Find where the given text appears and provide that cell's center as (x, y) coordinate. 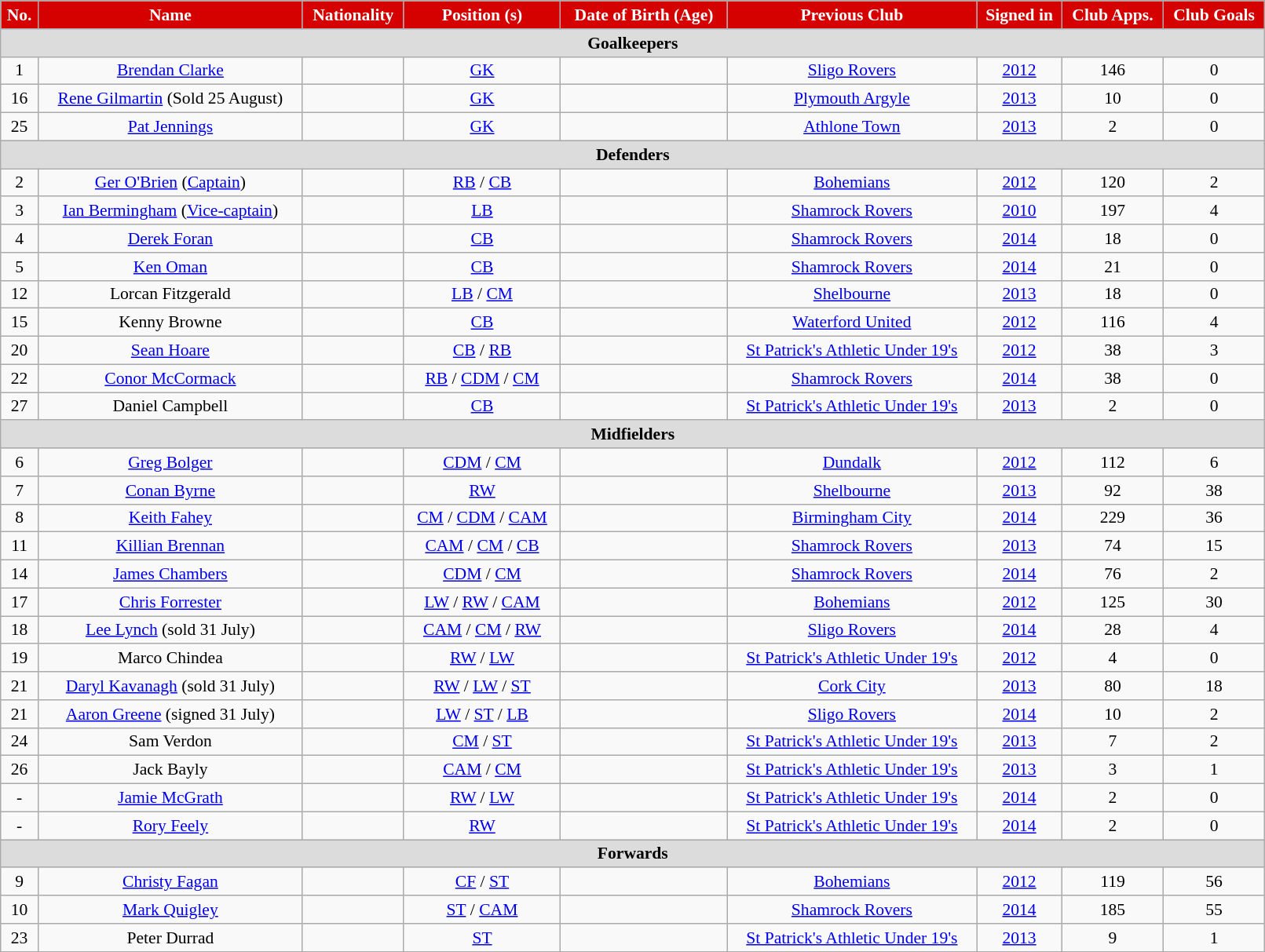
Forwards (633, 854)
2010 (1019, 211)
Lee Lynch (sold 31 July) (170, 630)
Brendan Clarke (170, 71)
76 (1113, 574)
Sean Hoare (170, 351)
Position (s) (482, 15)
Jack Bayly (170, 770)
RB / CDM / CM (482, 378)
25 (20, 127)
80 (1113, 686)
116 (1113, 323)
Christy Fagan (170, 882)
LB (482, 211)
ST (482, 938)
No. (20, 15)
Conan Byrne (170, 491)
CB / RB (482, 351)
14 (20, 574)
Ger O'Brien (Captain) (170, 183)
5 (20, 267)
Mark Quigley (170, 910)
CF / ST (482, 882)
RB / CB (482, 183)
Name (170, 15)
Daryl Kavanagh (sold 31 July) (170, 686)
CM / CDM / CAM (482, 518)
Daniel Campbell (170, 407)
CAM / CM / RW (482, 630)
Derek Foran (170, 239)
92 (1113, 491)
Pat Jennings (170, 127)
Plymouth Argyle (851, 99)
Date of Birth (Age) (644, 15)
Nationality (353, 15)
Ian Bermingham (Vice-captain) (170, 211)
8 (20, 518)
Cork City (851, 686)
Previous Club (851, 15)
19 (20, 658)
Midfielders (633, 435)
197 (1113, 211)
Birmingham City (851, 518)
16 (20, 99)
Waterford United (851, 323)
Lorcan Fitzgerald (170, 294)
146 (1113, 71)
Rene Gilmartin (Sold 25 August) (170, 99)
Peter Durrad (170, 938)
Keith Fahey (170, 518)
LW / ST / LB (482, 714)
CM / ST (482, 742)
LB / CM (482, 294)
Club Goals (1214, 15)
28 (1113, 630)
27 (20, 407)
120 (1113, 183)
Goalkeepers (633, 43)
74 (1113, 546)
26 (20, 770)
Chris Forrester (170, 602)
Sam Verdon (170, 742)
11 (20, 546)
RW / LW / ST (482, 686)
Kenny Browne (170, 323)
229 (1113, 518)
125 (1113, 602)
CAM / CM (482, 770)
185 (1113, 910)
James Chambers (170, 574)
56 (1214, 882)
ST / CAM (482, 910)
23 (20, 938)
Greg Bolger (170, 462)
Rory Feely (170, 826)
112 (1113, 462)
Jamie McGrath (170, 798)
Defenders (633, 155)
36 (1214, 518)
119 (1113, 882)
Dundalk (851, 462)
Killian Brennan (170, 546)
LW / RW / CAM (482, 602)
Marco Chindea (170, 658)
17 (20, 602)
24 (20, 742)
Ken Oman (170, 267)
20 (20, 351)
Club Apps. (1113, 15)
CAM / CM / CB (482, 546)
Aaron Greene (signed 31 July) (170, 714)
55 (1214, 910)
Athlone Town (851, 127)
Signed in (1019, 15)
30 (1214, 602)
22 (20, 378)
12 (20, 294)
Conor McCormack (170, 378)
